Find where the given text appears and provide that cell's center as [X, Y] coordinate. 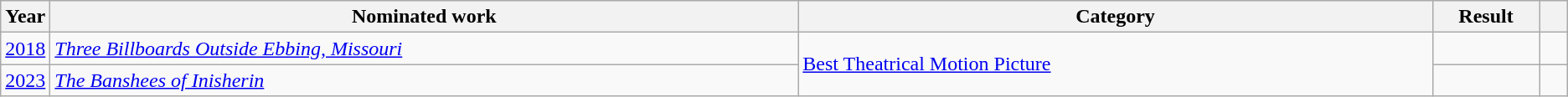
Category [1116, 17]
2023 [25, 80]
Year [25, 17]
Nominated work [424, 17]
2018 [25, 48]
Best Theatrical Motion Picture [1116, 64]
The Banshees of Inisherin [424, 80]
Three Billboards Outside Ebbing, Missouri [424, 48]
Result [1486, 17]
